Output the [x, y] coordinate of the center of the cell containing the given text.  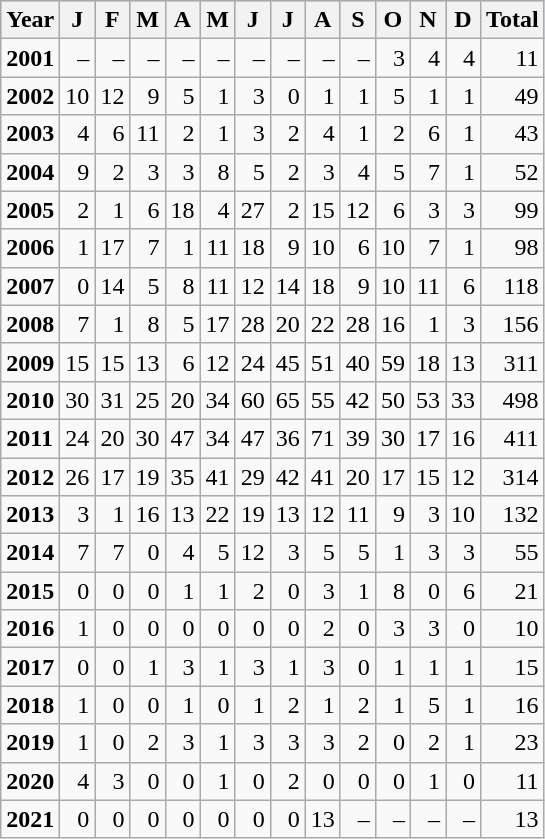
2008 [30, 324]
411 [513, 438]
71 [322, 438]
2012 [30, 477]
O [392, 20]
F [112, 20]
43 [513, 134]
23 [513, 743]
49 [513, 96]
2014 [30, 553]
31 [112, 400]
D [464, 20]
2006 [30, 248]
118 [513, 286]
S [358, 20]
29 [252, 477]
2004 [30, 172]
45 [288, 362]
65 [288, 400]
2018 [30, 705]
311 [513, 362]
2016 [30, 629]
2011 [30, 438]
314 [513, 477]
2005 [30, 210]
2017 [30, 667]
36 [288, 438]
Total [513, 20]
50 [392, 400]
25 [148, 400]
Year [30, 20]
2021 [30, 819]
39 [358, 438]
53 [428, 400]
156 [513, 324]
2003 [30, 134]
2013 [30, 515]
26 [78, 477]
21 [513, 591]
27 [252, 210]
59 [392, 362]
40 [358, 362]
2010 [30, 400]
2015 [30, 591]
498 [513, 400]
60 [252, 400]
33 [464, 400]
2019 [30, 743]
N [428, 20]
99 [513, 210]
98 [513, 248]
2001 [30, 58]
2009 [30, 362]
2020 [30, 781]
2007 [30, 286]
52 [513, 172]
132 [513, 515]
51 [322, 362]
2002 [30, 96]
35 [182, 477]
